From the cell containing the given text, extract its center point as [x, y] coordinate. 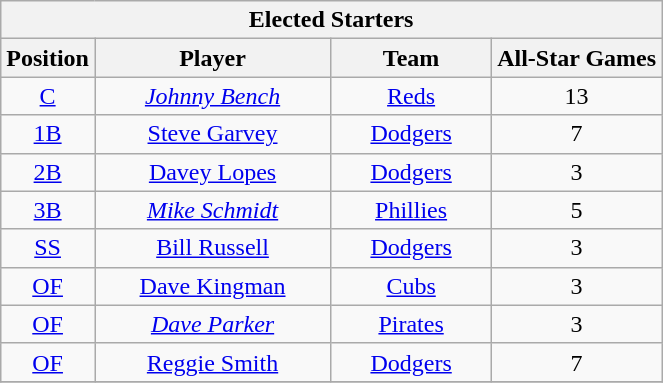
Bill Russell [212, 248]
Pirates [412, 324]
3B [48, 210]
Dave Kingman [212, 286]
Mike Schmidt [212, 210]
Steve Garvey [212, 134]
All-Star Games [577, 58]
Reds [412, 96]
1B [48, 134]
Cubs [412, 286]
Team [412, 58]
Davey Lopes [212, 172]
Position [48, 58]
Player [212, 58]
Dave Parker [212, 324]
5 [577, 210]
C [48, 96]
SS [48, 248]
13 [577, 96]
2B [48, 172]
Phillies [412, 210]
Reggie Smith [212, 362]
Elected Starters [332, 20]
Johnny Bench [212, 96]
